For the text-containing cell, return its midpoint in (x, y) coordinate format. 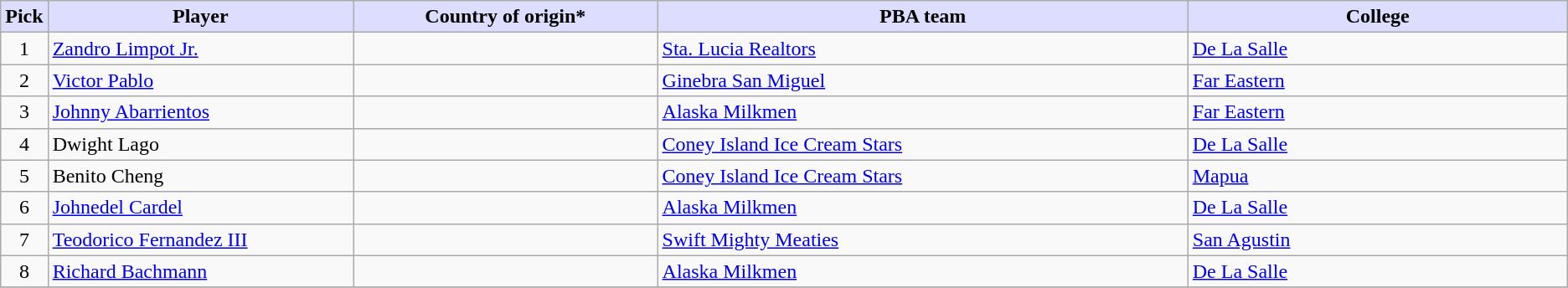
Player (200, 17)
Richard Bachmann (200, 271)
3 (24, 112)
Victor Pablo (200, 80)
San Agustin (1377, 239)
Dwight Lago (200, 144)
Benito Cheng (200, 176)
6 (24, 208)
College (1377, 17)
Ginebra San Miguel (923, 80)
2 (24, 80)
PBA team (923, 17)
7 (24, 239)
Sta. Lucia Realtors (923, 49)
Mapua (1377, 176)
Swift Mighty Meaties (923, 239)
Teodorico Fernandez III (200, 239)
1 (24, 49)
8 (24, 271)
5 (24, 176)
Johnny Abarrientos (200, 112)
4 (24, 144)
Country of origin* (506, 17)
Johnedel Cardel (200, 208)
Zandro Limpot Jr. (200, 49)
Pick (24, 17)
